Scan for the cell matching the given text and deliver its [x, y] coordinate at center. 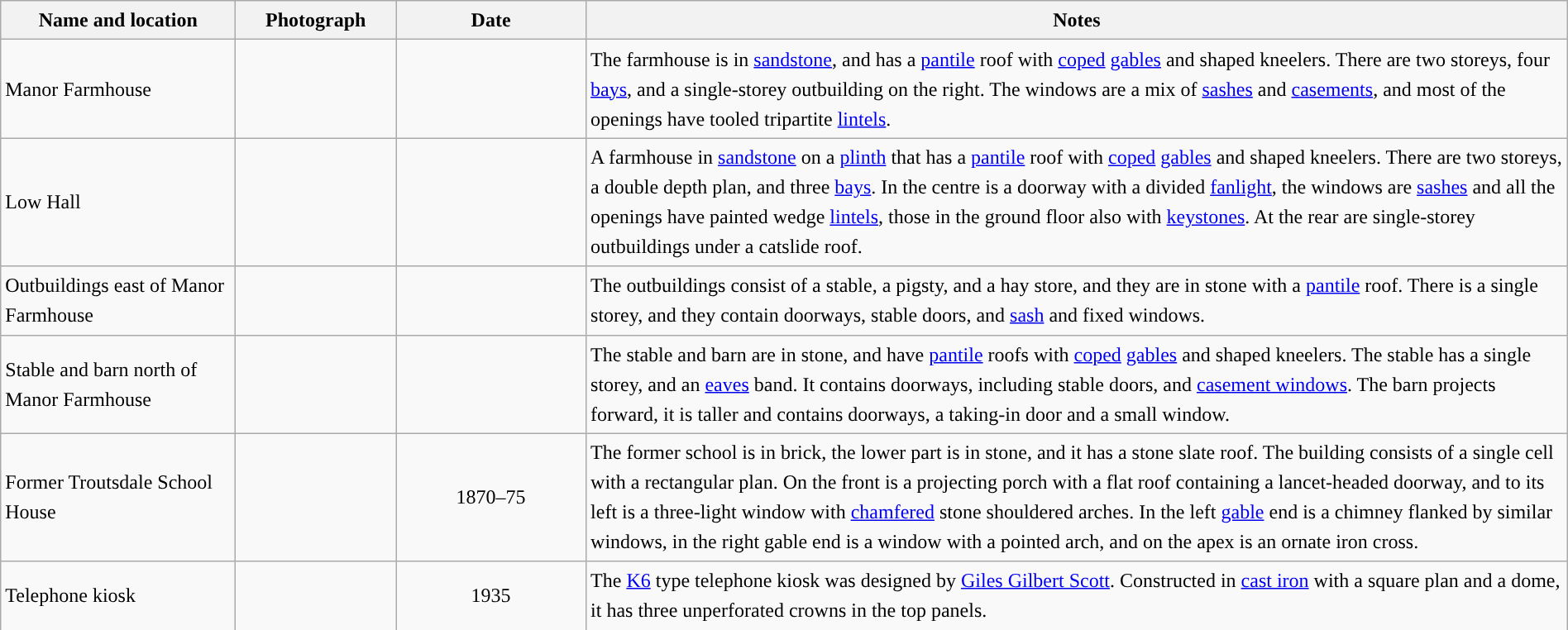
Manor Farmhouse [118, 89]
Photograph [316, 20]
Date [491, 20]
Notes [1077, 20]
Former Troutsdale School House [118, 498]
Stable and barn north of Manor Farmhouse [118, 384]
Outbuildings east of Manor Farmhouse [118, 301]
Name and location [118, 20]
Low Hall [118, 202]
1935 [491, 595]
1870–75 [491, 498]
Telephone kiosk [118, 595]
